Capture the cell that displays the provided text and extract its (x, y) central coordinate. 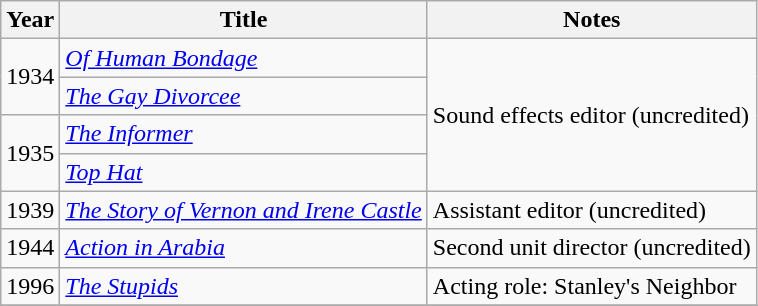
The Informer (244, 134)
The Gay Divorcee (244, 96)
Assistant editor (uncredited) (592, 210)
Of Human Bondage (244, 58)
Second unit director (uncredited) (592, 248)
Sound effects editor (uncredited) (592, 115)
1935 (30, 153)
The Stupids (244, 286)
1944 (30, 248)
Year (30, 20)
Notes (592, 20)
The Story of Vernon and Irene Castle (244, 210)
Top Hat (244, 172)
1996 (30, 286)
Title (244, 20)
1934 (30, 77)
Acting role: Stanley's Neighbor (592, 286)
Action in Arabia (244, 248)
1939 (30, 210)
